Output the (x, y) coordinate of the center of the cell containing the given text.  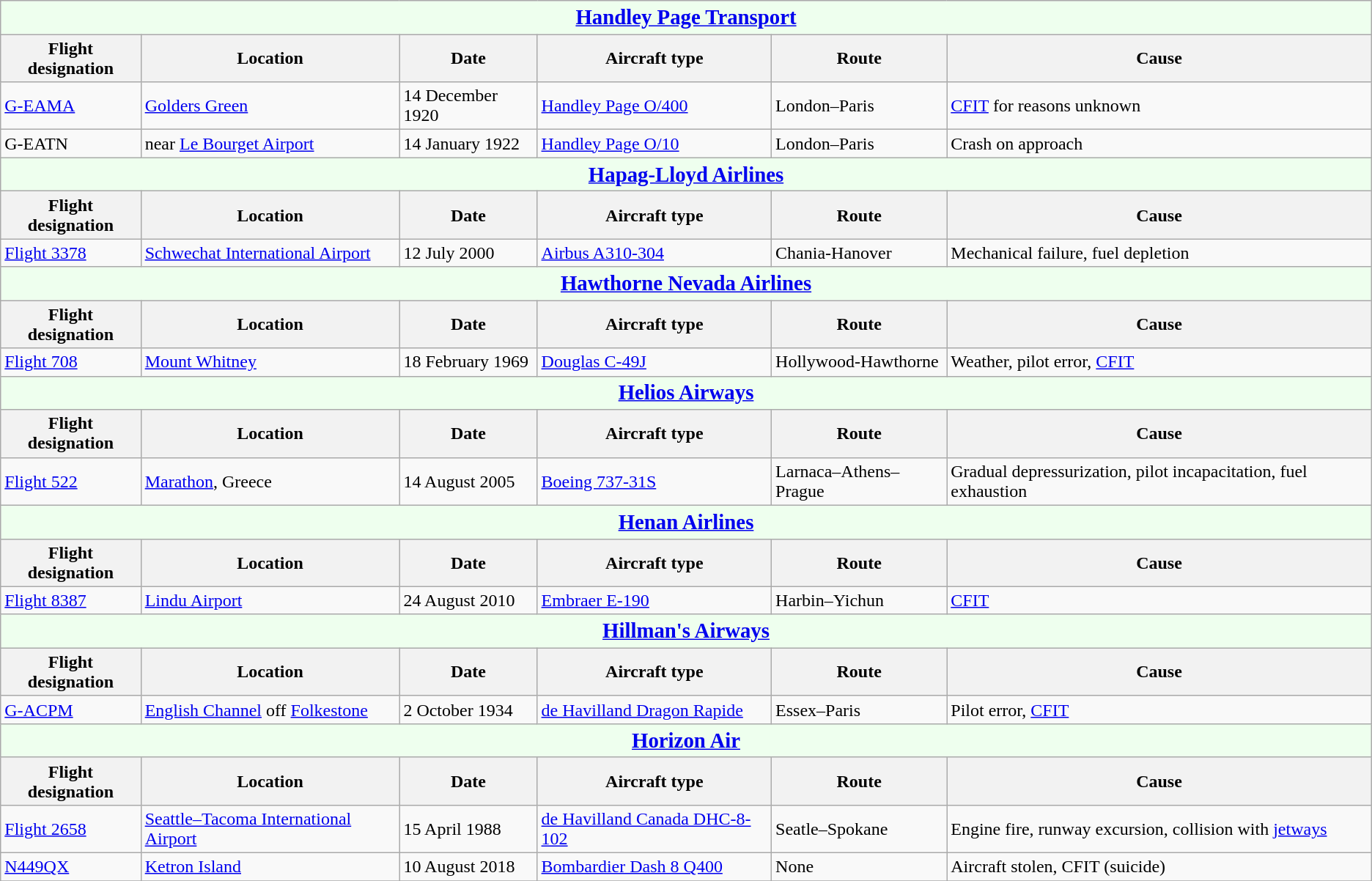
Ketron Island (270, 867)
N449QX (70, 867)
de Havilland Dragon Rapide (654, 709)
Seatle–Spokane (859, 830)
Hawthorne Nevada Airlines (686, 284)
Hollywood-Hawthorne (859, 362)
24 August 2010 (468, 600)
Schwechat International Airport (270, 253)
Hillman's Airways (686, 631)
Hapag-Lloyd Airlines (686, 174)
CFIT (1159, 600)
Harbin–Yichun (859, 600)
2 October 1934 (468, 709)
Marathon, Greece (270, 481)
Bombardier Dash 8 Q400 (654, 867)
Handley Page O/400 (654, 106)
Flight 3378 (70, 253)
Pilot error, CFIT (1159, 709)
Flight 2658 (70, 830)
English Channel off Folkestone (270, 709)
Golders Green (270, 106)
Engine fire, runway excursion, collision with jetways (1159, 830)
G-ACPM (70, 709)
Seattle–Tacoma International Airport (270, 830)
Handley Page Transport (686, 18)
Aircraft stolen, CFIT (suicide) (1159, 867)
Douglas C-49J (654, 362)
near Le Bourget Airport (270, 144)
12 July 2000 (468, 253)
Henan Airlines (686, 522)
Airbus A310-304 (654, 253)
None (859, 867)
Embraer E-190 (654, 600)
Mount Whitney (270, 362)
Gradual depressurization, pilot incapacitation, fuel exhaustion (1159, 481)
G-EATN (70, 144)
CFIT for reasons unknown (1159, 106)
Lindu Airport (270, 600)
Helios Airways (686, 393)
Crash on approach (1159, 144)
Horizon Air (686, 740)
Boeing 737-31S (654, 481)
Weather, pilot error, CFIT (1159, 362)
14 January 1922 (468, 144)
Handley Page O/10 (654, 144)
10 August 2018 (468, 867)
15 April 1988 (468, 830)
14 August 2005 (468, 481)
18 February 1969 (468, 362)
14 December 1920 (468, 106)
Flight 522 (70, 481)
Larnaca–Athens–Prague (859, 481)
de Havilland Canada DHC-8-102 (654, 830)
Flight 8387 (70, 600)
G-EAMA (70, 106)
Mechanical failure, fuel depletion (1159, 253)
Essex–Paris (859, 709)
Flight 708 (70, 362)
Chania-Hanover (859, 253)
